From the cell containing the given text, extract its center point as (x, y) coordinate. 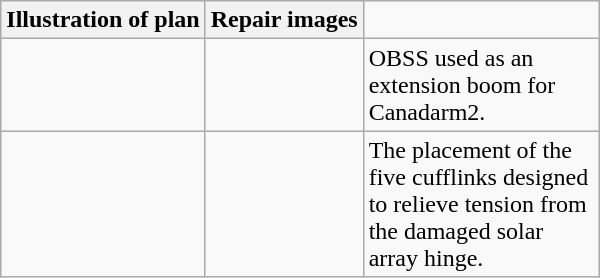
OBSS used as an extension boom for Canadarm2. (481, 85)
The placement of the five cufflinks designed to relieve tension from the damaged solar array hinge. (481, 204)
Repair images (284, 20)
Illustration of plan (103, 20)
